Output the [x, y] coordinate of the center of the cell containing the given text.  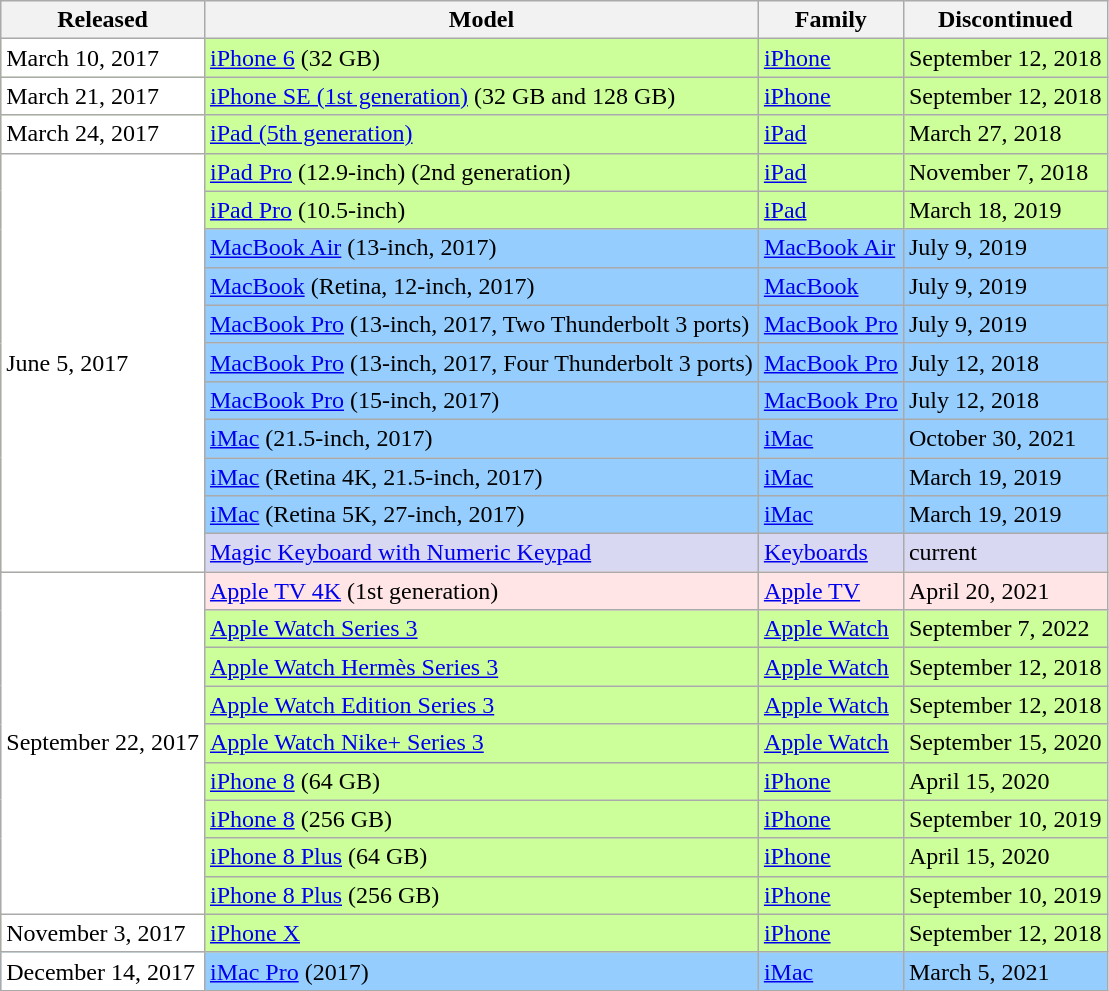
MacBook Pro (15-inch, 2017) [481, 400]
November 7, 2018 [1005, 172]
iPad Pro (10.5-inch) [481, 210]
iPad (5th generation) [481, 134]
MacBook (Retina, 12-inch, 2017) [481, 286]
iPhone 6 (32 GB) [481, 58]
MacBook [830, 286]
June 5, 2017 [103, 362]
Apple Watch Edition Series 3 [481, 705]
March 5, 2021 [1005, 971]
September 22, 2017 [103, 744]
Family [830, 20]
March 27, 2018 [1005, 134]
iPhone SE (1st generation) (32 GB and 128 GB) [481, 96]
iMac (Retina 5K, 27-inch, 2017) [481, 515]
iPhone 8 Plus (64 GB) [481, 857]
March 10, 2017 [103, 58]
iMac (Retina 4K, 21.5-inch, 2017) [481, 477]
December 14, 2017 [103, 971]
Apple TV [830, 591]
Apple Watch Hermès Series 3 [481, 667]
iMac (21.5-inch, 2017) [481, 438]
iPhone 8 Plus (256 GB) [481, 895]
November 3, 2017 [103, 933]
iMac Pro (2017) [481, 971]
Keyboards [830, 553]
Released [103, 20]
Discontinued [1005, 20]
Magic Keyboard with Numeric Keypad [481, 553]
MacBook Pro (13-inch, 2017, Two Thunderbolt 3 ports) [481, 324]
March 24, 2017 [103, 134]
September 15, 2020 [1005, 743]
October 30, 2021 [1005, 438]
Apple Watch Series 3 [481, 629]
iPhone X [481, 933]
Apple Watch Nike+ Series 3 [481, 743]
MacBook Pro (13-inch, 2017, Four Thunderbolt 3 ports) [481, 362]
iPhone 8 (256 GB) [481, 819]
iPad Pro (12.9-inch) (2nd generation) [481, 172]
April 20, 2021 [1005, 591]
March 21, 2017 [103, 96]
MacBook Air [830, 248]
current [1005, 553]
Apple TV 4K (1st generation) [481, 591]
Model [481, 20]
iPhone 8 (64 GB) [481, 781]
September 7, 2022 [1005, 629]
March 18, 2019 [1005, 210]
MacBook Air (13-inch, 2017) [481, 248]
